Determine the (x, y) coordinate at the center of the cell enclosing the given text.  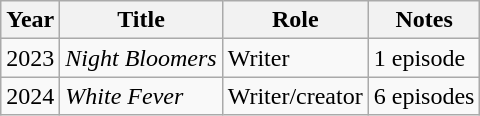
Year (30, 20)
Night Bloomers (141, 58)
2024 (30, 96)
Title (141, 20)
Writer/creator (295, 96)
6 episodes (424, 96)
1 episode (424, 58)
Writer (295, 58)
Role (295, 20)
White Fever (141, 96)
2023 (30, 58)
Notes (424, 20)
